Determine the (x, y) coordinate at the center of the cell enclosing the given text.  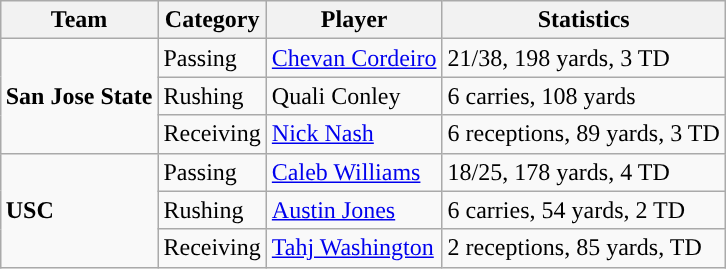
Team (79, 20)
Nick Nash (354, 134)
6 receptions, 89 yards, 3 TD (584, 134)
USC (79, 210)
21/38, 198 yards, 3 TD (584, 58)
18/25, 178 yards, 4 TD (584, 172)
2 receptions, 85 yards, TD (584, 248)
Austin Jones (354, 210)
6 carries, 54 yards, 2 TD (584, 210)
6 carries, 108 yards (584, 96)
Chevan Cordeiro (354, 58)
Statistics (584, 20)
Category (212, 20)
Caleb Williams (354, 172)
Player (354, 20)
San Jose State (79, 96)
Tahj Washington (354, 248)
Quali Conley (354, 96)
